Provide the (X, Y) coordinate of the cell's center where the given text is located.  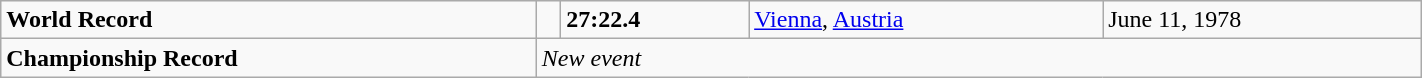
June 11, 1978 (1262, 20)
World Record (269, 20)
Championship Record (269, 58)
New event (978, 58)
27:22.4 (655, 20)
Vienna, Austria (926, 20)
